Scan for the cell matching the given text and deliver its (x, y) coordinate at center. 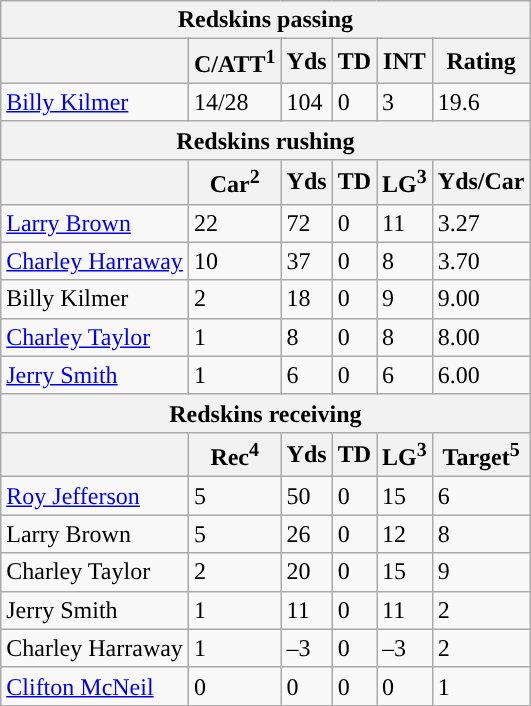
3.70 (481, 261)
72 (306, 223)
3 (405, 102)
Redskins rushing (266, 140)
10 (234, 261)
C/ATT1 (234, 62)
Redskins passing (266, 20)
Yds/Car (481, 182)
Clifton McNeil (95, 686)
6.00 (481, 375)
Target5 (481, 454)
INT (405, 62)
14/28 (234, 102)
Rating (481, 62)
26 (306, 534)
20 (306, 572)
104 (306, 102)
50 (306, 496)
Rec4 (234, 454)
37 (306, 261)
12 (405, 534)
Redskins receiving (266, 413)
Car2 (234, 182)
22 (234, 223)
18 (306, 299)
8.00 (481, 337)
9.00 (481, 299)
3.27 (481, 223)
Roy Jefferson (95, 496)
19.6 (481, 102)
